Identify which cell holds the provided text, then report its [X, Y] central coordinate. 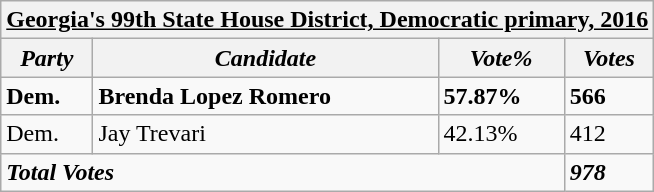
Candidate [266, 58]
Jay Trevari [266, 134]
Georgia's 99th State House District, Democratic primary, 2016 [328, 20]
Votes [608, 58]
Brenda Lopez Romero [266, 96]
57.87% [501, 96]
Vote% [501, 58]
412 [608, 134]
Total Votes [282, 172]
978 [608, 172]
566 [608, 96]
Party [47, 58]
42.13% [501, 134]
